Search for the cell housing the specified text and yield its [x, y] center coordinate. 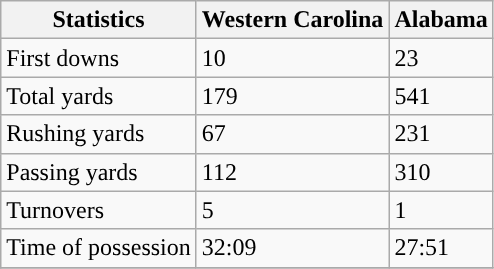
310 [441, 172]
112 [292, 172]
Total yards [99, 96]
Passing yards [99, 172]
Alabama [441, 20]
Western Carolina [292, 20]
Statistics [99, 20]
5 [292, 210]
179 [292, 96]
10 [292, 58]
First downs [99, 58]
67 [292, 134]
27:51 [441, 248]
541 [441, 96]
Rushing yards [99, 134]
Time of possession [99, 248]
1 [441, 210]
32:09 [292, 248]
231 [441, 134]
Turnovers [99, 210]
23 [441, 58]
